Return (x, y) of the center of cell containing provided text 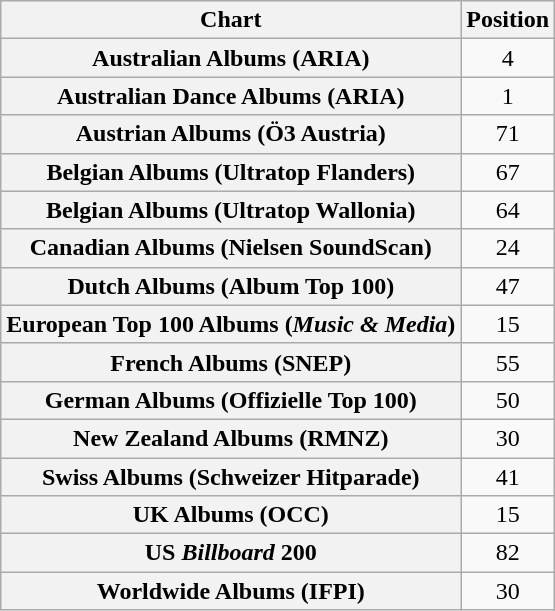
4 (508, 58)
41 (508, 477)
US Billboard 200 (231, 553)
24 (508, 248)
Canadian Albums (Nielsen SoundScan) (231, 248)
Chart (231, 20)
71 (508, 134)
Australian Dance Albums (ARIA) (231, 96)
1 (508, 96)
55 (508, 362)
Belgian Albums (Ultratop Wallonia) (231, 210)
50 (508, 400)
Austrian Albums (Ö3 Austria) (231, 134)
UK Albums (OCC) (231, 515)
Swiss Albums (Schweizer Hitparade) (231, 477)
Position (508, 20)
47 (508, 286)
Australian Albums (ARIA) (231, 58)
New Zealand Albums (RMNZ) (231, 438)
French Albums (SNEP) (231, 362)
German Albums (Offizielle Top 100) (231, 400)
Belgian Albums (Ultratop Flanders) (231, 172)
European Top 100 Albums (Music & Media) (231, 324)
82 (508, 553)
67 (508, 172)
64 (508, 210)
Worldwide Albums (IFPI) (231, 591)
Dutch Albums (Album Top 100) (231, 286)
